Provide the [X, Y] coordinate of the cell's center where the given text is located.  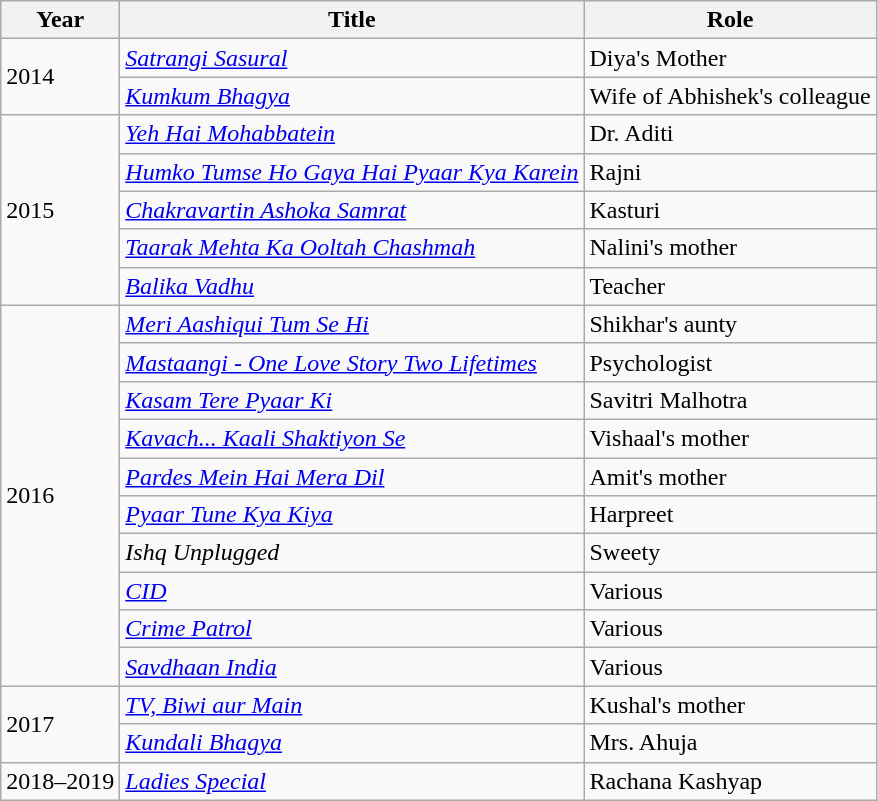
Dr. Aditi [730, 134]
Yeh Hai Mohabbatein [352, 134]
Role [730, 20]
Amit's mother [730, 477]
Crime Patrol [352, 629]
Teacher [730, 286]
Taarak Mehta Ka Ooltah Chashmah [352, 248]
Savitri Malhotra [730, 400]
TV, Biwi aur Main [352, 705]
Nalini's mother [730, 248]
Meri Aashiqui Tum Se Hi [352, 324]
Ishq Unplugged [352, 553]
Kushal's mother [730, 705]
Rajni [730, 172]
Wife of Abhishek's colleague [730, 96]
Balika Vadhu [352, 286]
Pyaar Tune Kya Kiya [352, 515]
Title [352, 20]
Rachana Kashyap [730, 781]
Harpreet [730, 515]
Sweety [730, 553]
Vishaal's mother [730, 438]
Kasturi [730, 210]
2015 [60, 210]
2017 [60, 724]
2014 [60, 77]
Humko Tumse Ho Gaya Hai Pyaar Kya Karein [352, 172]
2016 [60, 496]
Kavach... Kaali Shaktiyon Se [352, 438]
Satrangi Sasural [352, 58]
Savdhaan India [352, 667]
Year [60, 20]
Ladies Special [352, 781]
2018–2019 [60, 781]
Pardes Mein Hai Mera Dil [352, 477]
Mrs. Ahuja [730, 743]
Kumkum Bhagya [352, 96]
Chakravartin Ashoka Samrat [352, 210]
Diya's Mother [730, 58]
Mastaangi - One Love Story Two Lifetimes [352, 362]
Psychologist [730, 362]
Shikhar's aunty [730, 324]
CID [352, 591]
Kasam Tere Pyaar Ki [352, 400]
Kundali Bhagya [352, 743]
